Capture the cell that displays the provided text and extract its [X, Y] central coordinate. 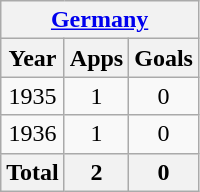
Goals [164, 58]
1935 [33, 96]
Apps [96, 58]
Total [33, 172]
Year [33, 58]
1936 [33, 134]
2 [96, 172]
Germany [100, 20]
